Provide the (x, y) coordinate of the cell's center where the given text is located.  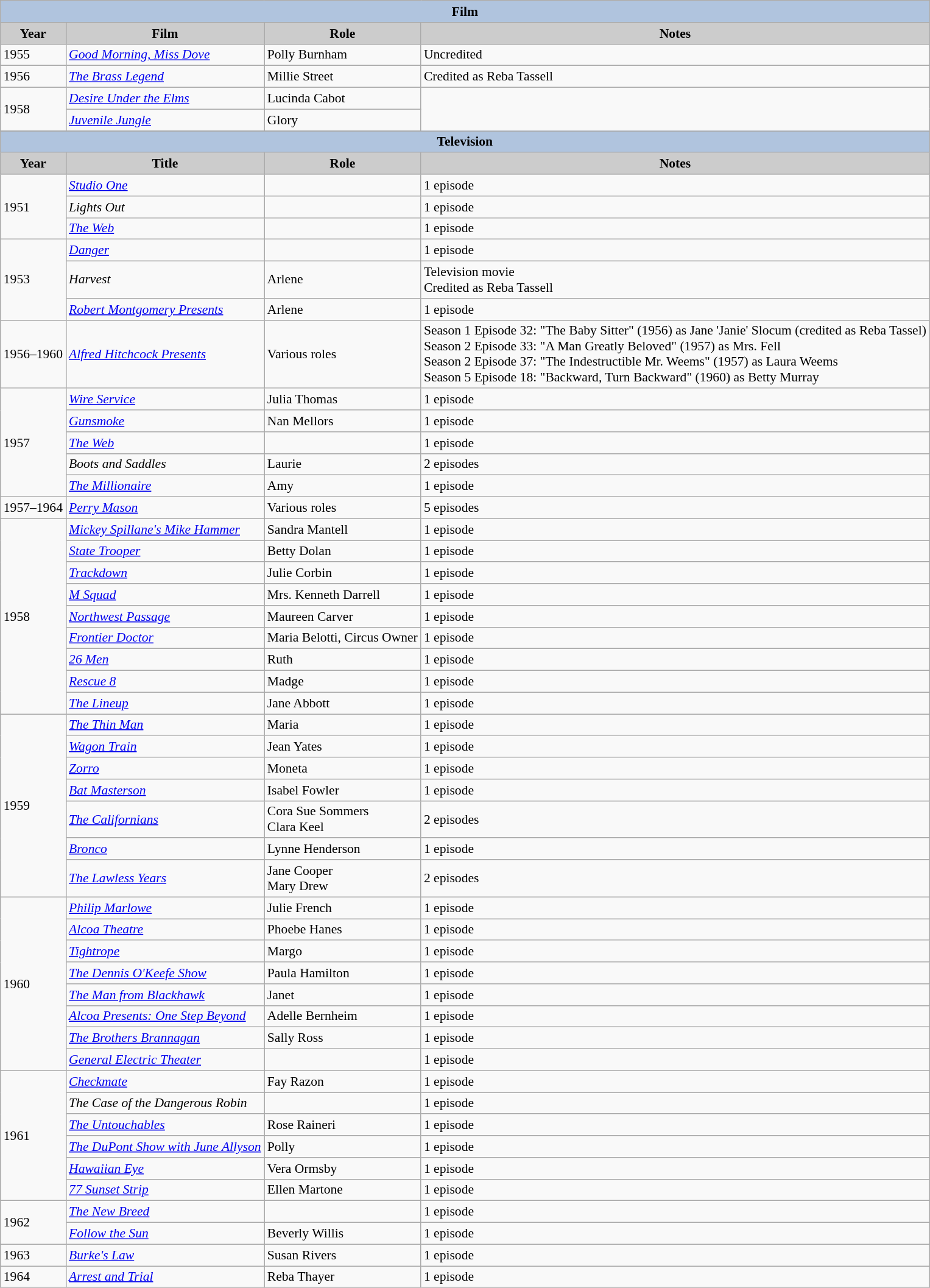
Isabel Fowler (342, 790)
The Californians (165, 819)
Adelle Bernheim (342, 1016)
Wagon Train (165, 747)
Polly Burnham (342, 55)
1961 (33, 1136)
Tightrope (165, 952)
1955 (33, 55)
The Dennis O'Keefe Show (165, 973)
Sandra Mantell (342, 529)
The DuPont Show with June Allyson (165, 1147)
Reba Thayer (342, 1277)
1956–1960 (33, 354)
Polly (342, 1147)
The Brass Legend (165, 77)
1953 (33, 280)
Rose Raineri (342, 1125)
Paula Hamilton (342, 973)
Glory (342, 120)
Amy (342, 486)
1960 (33, 983)
Burke's Law (165, 1255)
1963 (33, 1255)
State Trooper (165, 551)
Lights Out (165, 207)
1959 (33, 805)
Rescue 8 (165, 682)
Zorro (165, 768)
Millie Street (342, 77)
Beverly Willis (342, 1234)
Perry Mason (165, 508)
Sally Ross (342, 1038)
1951 (33, 207)
Desire Under the Elms (165, 99)
Uncredited (675, 55)
Television movieCredited as Reba Tassell (675, 280)
Studio One (165, 185)
Bronco (165, 849)
Lucinda Cabot (342, 99)
Trackdown (165, 573)
Margo (342, 952)
Laurie (342, 464)
Julia Thomas (342, 400)
1957 (33, 443)
Ruth (342, 660)
Bat Masterson (165, 790)
Follow the Sun (165, 1234)
The New Breed (165, 1212)
Lynne Henderson (342, 849)
Television (465, 142)
Hawaiian Eye (165, 1169)
Harvest (165, 280)
Maria Belotti, Circus Owner (342, 638)
77 Sunset Strip (165, 1190)
Northwest Passage (165, 617)
Philip Marlowe (165, 908)
Alcoa Presents: One Step Beyond (165, 1016)
Mrs. Kenneth Darrell (342, 595)
Alcoa Theatre (165, 930)
Maria (342, 725)
Phoebe Hanes (342, 930)
The Man from Blackhawk (165, 995)
1964 (33, 1277)
Mickey Spillane's Mike Hammer (165, 529)
The Lineup (165, 703)
Title (165, 164)
Fay Razon (342, 1081)
1956 (33, 77)
Moneta (342, 768)
Robert Montgomery Presents (165, 310)
Boots and Saddles (165, 464)
M Squad (165, 595)
Susan Rivers (342, 1255)
Madge (342, 682)
The Brothers Brannagan (165, 1038)
The Millionaire (165, 486)
Danger (165, 250)
Maureen Carver (342, 617)
1962 (33, 1222)
Nan Mellors (342, 421)
26 Men (165, 660)
Juvenile Jungle (165, 120)
The Thin Man (165, 725)
The Case of the Dangerous Robin (165, 1103)
Alfred Hitchcock Presents (165, 354)
Gunsmoke (165, 421)
General Electric Theater (165, 1060)
Vera Ormsby (342, 1169)
Frontier Doctor (165, 638)
Janet (342, 995)
Good Morning, Miss Dove (165, 55)
Julie Corbin (342, 573)
Jane Abbott (342, 703)
Credited as Reba Tassell (675, 77)
1957–1964 (33, 508)
Arrest and Trial (165, 1277)
Wire Service (165, 400)
5 episodes (675, 508)
Betty Dolan (342, 551)
Cora Sue SommersClara Keel (342, 819)
Ellen Martone (342, 1190)
Checkmate (165, 1081)
Jean Yates (342, 747)
The Lawless Years (165, 879)
Jane CooperMary Drew (342, 879)
Julie French (342, 908)
The Untouchables (165, 1125)
